Return the [x, y] coordinate for the center point of the cell that contains the specified text.  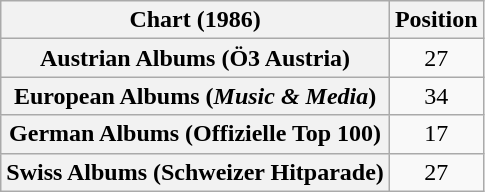
34 [436, 96]
European Albums (Music & Media) [196, 96]
17 [436, 134]
Austrian Albums (Ö3 Austria) [196, 58]
Position [436, 20]
Chart (1986) [196, 20]
Swiss Albums (Schweizer Hitparade) [196, 172]
German Albums (Offizielle Top 100) [196, 134]
